Pinpoint the cell where the given text exists, returning its (X, Y) midpoint coordinate. 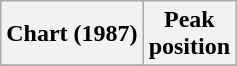
Peakposition (189, 34)
Chart (1987) (72, 34)
